Capture the cell that displays the provided text and extract its [x, y] central coordinate. 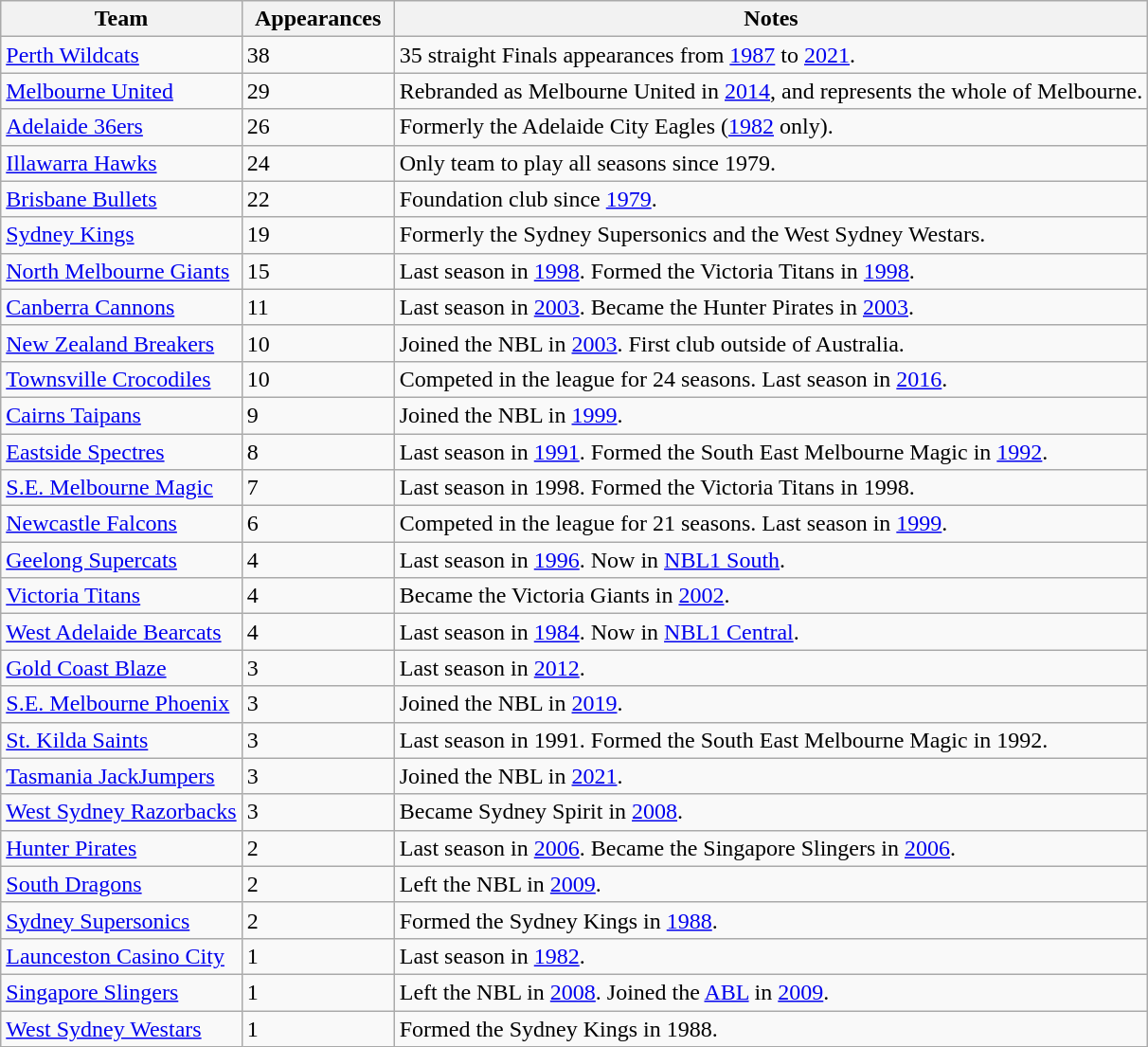
Last season in 2012. [771, 668]
Only team to play all seasons since 1979. [771, 163]
Last season in 2006. Became the Singapore Slingers in 2006. [771, 848]
Competed in the league for 21 seasons. Last season in 1999. [771, 524]
Last season in 1996. Now in NBL1 South. [771, 560]
Geelong Supercats [121, 560]
Gold Coast Blaze [121, 668]
Canberra Cannons [121, 307]
29 [318, 91]
22 [318, 199]
38 [318, 55]
South Dragons [121, 884]
35 straight Finals appearances from 1987 to 2021. [771, 55]
Appearances [318, 19]
19 [318, 235]
Formerly the Sydney Supersonics and the West Sydney Westars. [771, 235]
Notes [771, 19]
8 [318, 452]
Perth Wildcats [121, 55]
Singapore Slingers [121, 992]
Townsville Crocodiles [121, 379]
9 [318, 415]
Team [121, 19]
26 [318, 127]
Became Sydney Spirit in 2008. [771, 812]
New Zealand Breakers [121, 343]
Eastside Spectres [121, 452]
North Melbourne Giants [121, 271]
S.E. Melbourne Phoenix [121, 704]
11 [318, 307]
Joined the NBL in 2021. [771, 776]
Left the NBL in 2009. [771, 884]
Launceston Casino City [121, 956]
West Adelaide Bearcats [121, 632]
West Sydney Razorbacks [121, 812]
Left the NBL in 2008. Joined the ABL in 2009. [771, 992]
Newcastle Falcons [121, 524]
Illawarra Hawks [121, 163]
Hunter Pirates [121, 848]
15 [318, 271]
S.E. Melbourne Magic [121, 488]
Melbourne United [121, 91]
6 [318, 524]
Became the Victoria Giants in 2002. [771, 596]
West Sydney Westars [121, 1028]
Tasmania JackJumpers [121, 776]
Victoria Titans [121, 596]
Rebranded as Melbourne United in 2014, and represents the whole of Melbourne. [771, 91]
Last season in 1982. [771, 956]
Joined the NBL in 1999. [771, 415]
Competed in the league for 24 seasons. Last season in 2016. [771, 379]
Last season in 1984. Now in NBL1 Central. [771, 632]
Sydney Supersonics [121, 920]
Adelaide 36ers [121, 127]
24 [318, 163]
Last season in 2003. Became the Hunter Pirates in 2003. [771, 307]
Joined the NBL in 2003. First club outside of Australia. [771, 343]
Joined the NBL in 2019. [771, 704]
7 [318, 488]
St. Kilda Saints [121, 740]
Cairns Taipans [121, 415]
Sydney Kings [121, 235]
Formerly the Adelaide City Eagles (1982 only). [771, 127]
Foundation club since 1979. [771, 199]
Brisbane Bullets [121, 199]
